From the cell containing the given text, extract its center point as (X, Y) coordinate. 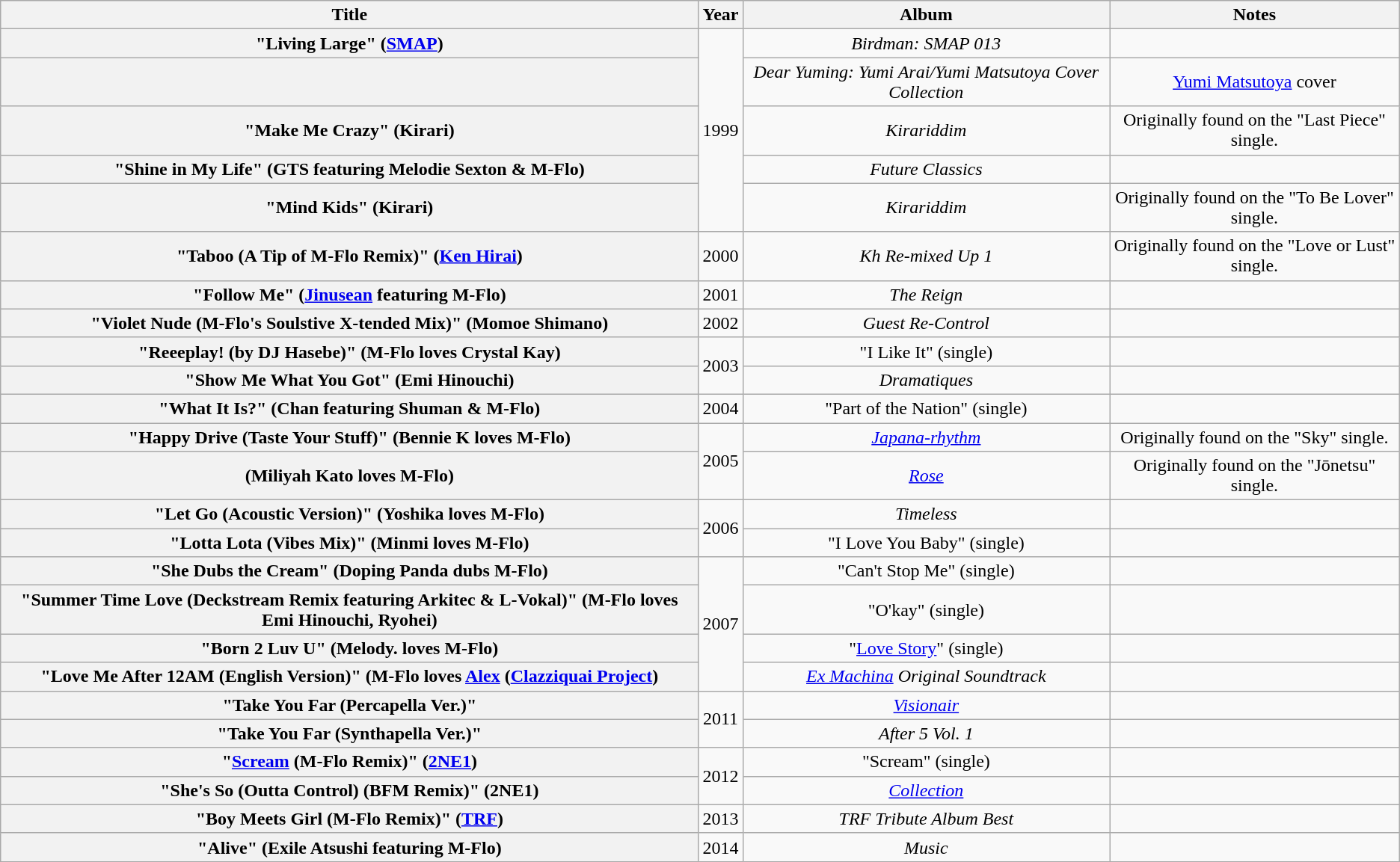
"I Like It" (single) (926, 351)
2013 (721, 819)
"Born 2 Luv U" (Melody. loves M-Flo) (350, 648)
Yumi Matsutoya cover (1255, 82)
"Violet Nude (M-Flo's Soulstive X-tended Mix)" (Momoe Shimano) (350, 323)
"Follow Me" (Jinusean featuring M-Flo) (350, 295)
2012 (721, 776)
"Love Me After 12AM (English Version)" (M-Flo loves Alex (Clazziquai Project) (350, 677)
Dramatiques (926, 380)
Dear Yuming: Yumi Arai/Yumi Matsutoya Cover Collection (926, 82)
Timeless (926, 514)
Future Classics (926, 169)
2007 (721, 624)
"O'kay" (single) (926, 610)
"Summer Time Love (Deckstream Remix featuring Arkitec & L-Vokal)" (M-Flo loves Emi Hinouchi, Ryohei) (350, 610)
"I Love You Baby" (single) (926, 543)
2005 (721, 462)
(Miliyah Kato loves M-Flo) (350, 475)
2001 (721, 295)
Originally found on the "Love or Lust" single. (1255, 256)
"Love Story" (single) (926, 648)
Collection (926, 790)
After 5 Vol. 1 (926, 733)
"What It Is?" (Chan featuring Shuman & M-Flo) (350, 408)
"Take You Far (Percapella Ver.)" (350, 705)
The Reign (926, 295)
"Scream (M-Flo Remix)" (2NE1) (350, 762)
Ex Machina Original Soundtrack (926, 677)
2002 (721, 323)
2006 (721, 529)
2004 (721, 408)
"Taboo (A Tip of M-Flo Remix)" (Ken Hirai) (350, 256)
Originally found on the "Jōnetsu" single. (1255, 475)
"Show Me What You Got" (Emi Hinouchi) (350, 380)
Album (926, 15)
Originally found on the "Last Piece" single. (1255, 130)
Visionair (926, 705)
Birdman: SMAP 013 (926, 43)
Year (721, 15)
Notes (1255, 15)
Originally found on the "To Be Lover" single. (1255, 208)
"She's So (Outta Control) (BFM Remix)" (2NE1) (350, 790)
"Take You Far (Synthapella Ver.)" (350, 733)
"Reeeplay! (by DJ Hasebe)" (M-Flo loves Crystal Kay) (350, 351)
2014 (721, 847)
"Lotta Lota (Vibes Mix)" (Minmi loves M-Flo) (350, 543)
"She Dubs the Cream" (Doping Panda dubs M-Flo) (350, 571)
Originally found on the "Sky" single. (1255, 437)
Guest Re-Control (926, 323)
Title (350, 15)
"Happy Drive (Taste Your Stuff)" (Bennie K loves M-Flo) (350, 437)
Music (926, 847)
Kh Re-mixed Up 1 (926, 256)
"Living Large" (SMAP) (350, 43)
"Boy Meets Girl (M-Flo Remix)" (TRF) (350, 819)
"Let Go (Acoustic Version)" (Yoshika loves M-Flo) (350, 514)
"Alive" (Exile Atsushi featuring M-Flo) (350, 847)
TRF Tribute Album Best (926, 819)
"Can't Stop Me" (single) (926, 571)
2011 (721, 719)
"Part of the Nation" (single) (926, 408)
"Make Me Crazy" (Kirari) (350, 130)
Japana-rhythm (926, 437)
2000 (721, 256)
1999 (721, 130)
"Shine in My Life" (GTS featuring Melodie Sexton & M-Flo) (350, 169)
2003 (721, 366)
Rose (926, 475)
"Scream" (single) (926, 762)
"Mind Kids" (Kirari) (350, 208)
